Detect which cell encompasses the target text, then output its (X, Y) center coordinate. 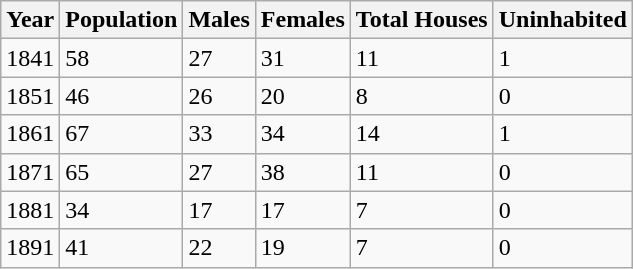
22 (219, 248)
Total Houses (422, 20)
14 (422, 134)
67 (122, 134)
38 (302, 172)
33 (219, 134)
20 (302, 96)
1871 (30, 172)
41 (122, 248)
31 (302, 58)
1861 (30, 134)
Population (122, 20)
26 (219, 96)
8 (422, 96)
19 (302, 248)
Uninhabited (562, 20)
Year (30, 20)
1881 (30, 210)
58 (122, 58)
1851 (30, 96)
46 (122, 96)
1841 (30, 58)
65 (122, 172)
1891 (30, 248)
Females (302, 20)
Males (219, 20)
